For the text-containing cell, return its midpoint in (X, Y) coordinate format. 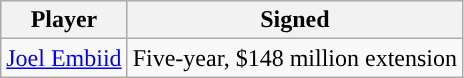
Signed (294, 20)
Five-year, $148 million extension (294, 58)
Player (64, 20)
Joel Embiid (64, 58)
